Return the (x, y) coordinate for the center point of the cell that contains the specified text.  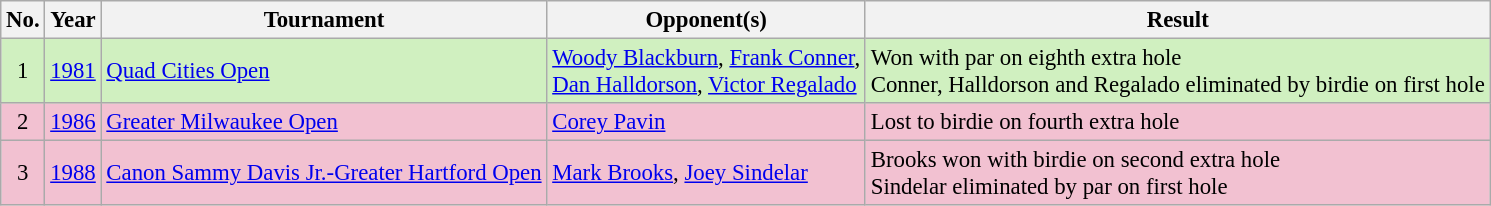
Result (1178, 20)
1988 (73, 174)
Tournament (324, 20)
1986 (73, 122)
Canon Sammy Davis Jr.-Greater Hartford Open (324, 174)
Quad Cities Open (324, 72)
Won with par on eighth extra holeConner, Halldorson and Regalado eliminated by birdie on first hole (1178, 72)
Lost to birdie on fourth extra hole (1178, 122)
3 (23, 174)
Year (73, 20)
No. (23, 20)
Mark Brooks, Joey Sindelar (706, 174)
Woody Blackburn, Frank Conner, Dan Halldorson, Victor Regalado (706, 72)
Greater Milwaukee Open (324, 122)
2 (23, 122)
1981 (73, 72)
Opponent(s) (706, 20)
Corey Pavin (706, 122)
Brooks won with birdie on second extra holeSindelar eliminated by par on first hole (1178, 174)
1 (23, 72)
